Output the [x, y] coordinate of the center of the cell containing the given text.  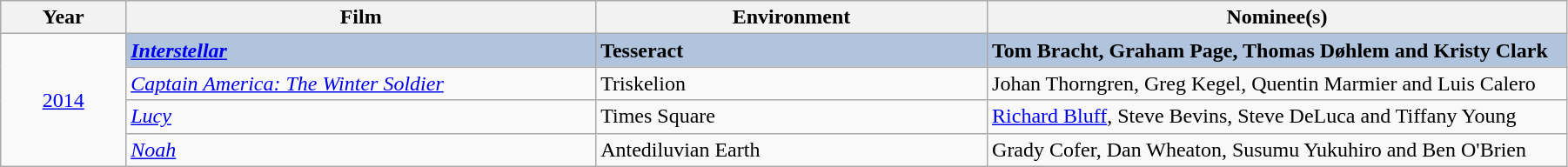
2014 [64, 100]
Antediluvian Earth [792, 150]
Environment [792, 17]
Johan Thorngren, Greg Kegel, Quentin Marmier and Luis Calero [1277, 83]
Noah [361, 150]
Film [361, 17]
Captain America: The Winter Soldier [361, 83]
Lucy [361, 117]
Interstellar [361, 50]
Tom Bracht, Graham Page, Thomas Døhlem and Kristy Clark [1277, 50]
Richard Bluff, Steve Bevins, Steve DeLuca and Tiffany Young [1277, 117]
Grady Cofer, Dan Wheaton, Susumu Yukuhiro and Ben O'Brien [1277, 150]
Triskelion [792, 83]
Nominee(s) [1277, 17]
Tesseract [792, 50]
Year [64, 17]
Times Square [792, 117]
